Provide the (X, Y) coordinate of the cell's center where the given text is located.  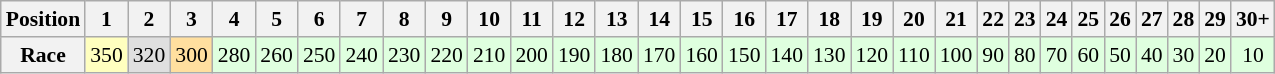
27 (1152, 19)
230 (404, 55)
210 (490, 55)
300 (192, 55)
200 (532, 55)
2 (150, 19)
250 (320, 55)
17 (786, 19)
260 (276, 55)
70 (1057, 55)
30+ (1253, 19)
8 (404, 19)
320 (150, 55)
6 (320, 19)
9 (446, 19)
30 (1184, 55)
280 (234, 55)
180 (616, 55)
19 (872, 19)
18 (830, 19)
120 (872, 55)
24 (1057, 19)
14 (660, 19)
13 (616, 19)
15 (702, 19)
23 (1025, 19)
160 (702, 55)
150 (744, 55)
29 (1215, 19)
80 (1025, 55)
4 (234, 19)
26 (1120, 19)
90 (993, 55)
100 (956, 55)
350 (106, 55)
11 (532, 19)
25 (1088, 19)
1 (106, 19)
16 (744, 19)
5 (276, 19)
28 (1184, 19)
40 (1152, 55)
12 (574, 19)
21 (956, 19)
140 (786, 55)
Race (43, 55)
7 (362, 19)
190 (574, 55)
60 (1088, 55)
22 (993, 19)
50 (1120, 55)
130 (830, 55)
3 (192, 19)
170 (660, 55)
110 (914, 55)
Position (43, 19)
220 (446, 55)
240 (362, 55)
